For the text-containing cell, return its midpoint in (x, y) coordinate format. 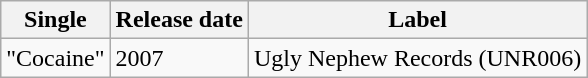
Single (56, 20)
Label (417, 20)
2007 (179, 58)
Release date (179, 20)
Ugly Nephew Records (UNR006) (417, 58)
"Cocaine" (56, 58)
